Pinpoint the cell where the given text exists, returning its (x, y) midpoint coordinate. 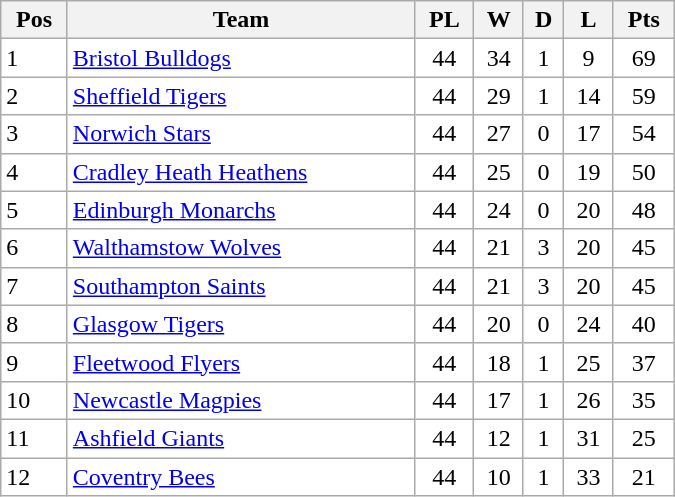
54 (644, 134)
19 (589, 172)
D (543, 20)
Norwich Stars (241, 134)
40 (644, 324)
11 (34, 438)
2 (34, 96)
Fleetwood Flyers (241, 362)
26 (589, 400)
14 (589, 96)
Pts (644, 20)
PL (444, 20)
Coventry Bees (241, 477)
Edinburgh Monarchs (241, 210)
48 (644, 210)
W (499, 20)
7 (34, 286)
34 (499, 58)
59 (644, 96)
Newcastle Magpies (241, 400)
50 (644, 172)
18 (499, 362)
6 (34, 248)
69 (644, 58)
Walthamstow Wolves (241, 248)
8 (34, 324)
Pos (34, 20)
4 (34, 172)
5 (34, 210)
Bristol Bulldogs (241, 58)
Team (241, 20)
Southampton Saints (241, 286)
37 (644, 362)
35 (644, 400)
Sheffield Tigers (241, 96)
Cradley Heath Heathens (241, 172)
Ashfield Giants (241, 438)
L (589, 20)
33 (589, 477)
Glasgow Tigers (241, 324)
29 (499, 96)
31 (589, 438)
27 (499, 134)
